Extract the [X, Y] coordinate from the center of the cell holding the provided text.  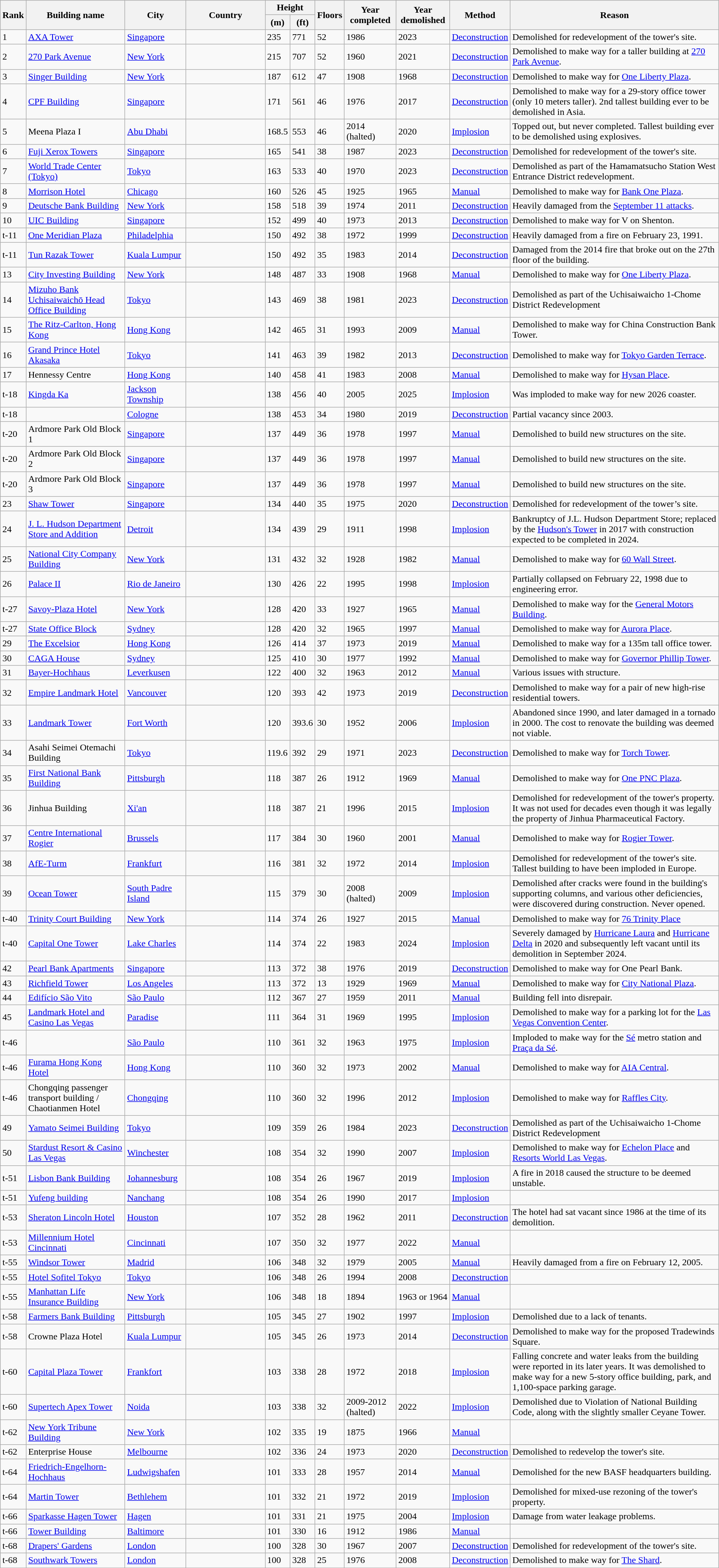
2014 (halted) [370, 131]
Topped out, but never completed. Tallest building ever to be demolished using explosives. [615, 131]
Chongqing [155, 1098]
130 [277, 584]
Was imploded to make way for new 2026 coaster. [615, 394]
Hagen [155, 1517]
Houston [155, 1217]
541 [303, 151]
New York Tribune Building [76, 1432]
The Excelsior [76, 644]
Demolished for redevelopment of the tower's site. Tallest building to have been imploded in Europe. [615, 863]
Ardmore Park Old Block 2 [76, 459]
Furama Hong Kong Hotel [76, 1067]
463 [303, 355]
111 [277, 1017]
Frankfurt [155, 863]
Demolished to make way for a 29-story office tower (only 10 meters taller). 2nd tallest building ever to be demolished in Asia. [615, 101]
South Padre Island [155, 893]
707 [303, 57]
Demolished to make way for V on Shenton. [615, 220]
14 [13, 300]
1959 [370, 998]
336 [303, 1452]
Hennessy Centre [76, 375]
1894 [370, 1296]
State Office Block [76, 629]
49 [13, 1128]
140 [277, 375]
Partially collapsed on February 22, 1998 due to engineering error. [615, 584]
Tun Razak Tower [76, 255]
Demolished to make way for City National Plaza. [615, 983]
Demolished to make way for Rogier Tower. [615, 838]
469 [303, 300]
Friedrich-Engelhorn-Hochhaus [76, 1472]
Chongqing passenger transport building / Chaotianmen Hotel [76, 1098]
215 [277, 57]
Yamato Seimei Building [76, 1128]
Heavily damaged from a fire on February 12, 2005. [615, 1262]
Rio de Janeiro [155, 584]
Jackson Township [155, 394]
10 [13, 220]
(m) [277, 22]
Landmark Tower [76, 723]
332 [303, 1497]
456 [303, 394]
Demolished to make way for Torch Tower. [615, 753]
392 [303, 753]
Building fell into disrepair. [615, 998]
44 [13, 998]
Demolished for the new BASF headquarters building. [615, 1472]
Building name [76, 15]
Fuji Xerox Towers [76, 151]
Capital One Tower [76, 943]
Singer Building [76, 76]
Method [480, 15]
Demolished to make way for 60 Wall Street. [615, 559]
1963 or 1964 [423, 1296]
158 [277, 206]
Crowne Plaza Hotel [76, 1336]
160 [277, 191]
1925 [370, 191]
561 [303, 101]
Yufeng building [76, 1198]
Bayer-Hochhaus [76, 673]
Savoy-Plaza Hotel [76, 609]
Cologne [155, 414]
Ardmore Park Old Block 1 [76, 434]
Reason [615, 15]
1952 [370, 723]
Frankfort [155, 1372]
487 [303, 275]
187 [277, 76]
432 [303, 559]
Stardust Resort & Casino Las Vegas [76, 1153]
1 [13, 37]
Richfield Tower [76, 983]
Demolished to make way for Echelon Place and Resorts World Las Vegas. [615, 1153]
171 [277, 101]
1911 [370, 529]
131 [277, 559]
126 [277, 644]
Tower Building [76, 1531]
2018 [423, 1372]
Grand Prince Hotel Akasaka [76, 355]
City [155, 15]
168.5 [277, 131]
2006 [423, 723]
Country [225, 15]
393.6 [303, 723]
1957 [370, 1472]
Demolished to make way for a pair of new high-rise residential towers. [615, 692]
458 [303, 375]
Demolished as part of the Hamamatsucho Station West Entrance District redevelopment. [615, 171]
Brussels [155, 838]
Pearl Bank Apartments [76, 968]
1993 [370, 330]
2021 [423, 57]
AXA Tower [76, 37]
Demolished for mixed-use rezoning of the tower's property. [615, 1497]
Damaged from the 2014 fire that broke out on the 27th floor of the building. [615, 255]
Abu Dhabi [155, 131]
Centre International Rogier [76, 838]
1971 [370, 753]
50 [13, 1153]
518 [303, 206]
The Ritz-Carlton, Hong Kong [76, 330]
Vancouver [155, 692]
2 [13, 57]
Demolished to make way for a taller building at 270 Park Avenue. [615, 57]
Leverkusen [155, 673]
Demolished to make way for Raffles City. [615, 1098]
1875 [370, 1432]
1981 [370, 300]
18 [330, 1296]
Melbourne [155, 1452]
Various issues with structure. [615, 673]
Noida [155, 1407]
Bethlehem [155, 1497]
410 [303, 658]
1970 [370, 171]
4 [13, 101]
15 [13, 330]
Supertech Apex Tower [76, 1407]
Imploded to make way for the Sé metro station and Praça da Sé. [615, 1043]
Demolished to make way for Governor Phillip Tower. [615, 658]
1980 [370, 414]
Ardmore Park Old Block 3 [76, 484]
Chicago [155, 191]
119.6 [277, 753]
41 [330, 375]
2004 [423, 1517]
235 [277, 37]
453 [303, 414]
Demolished to make way for the proposed Tradewinds Square. [615, 1336]
Demolished to make way for a parking lot for the Las Vegas Convention Center. [615, 1017]
Demolished to redevelop the tower's site. [615, 1452]
Winchester [155, 1153]
Nanchang [155, 1198]
Partial vacancy since 2003. [615, 414]
2008 (halted) [370, 893]
43 [13, 983]
Xi'an [155, 808]
1992 [423, 658]
Demolished to make way for Hysan Place. [615, 375]
Heavily damaged from the September 11 attacks. [615, 206]
Paradise [155, 1017]
Martin Tower [76, 1497]
Trinity Court Building [76, 918]
533 [303, 171]
439 [303, 529]
440 [303, 504]
World Trade Center (Tokyo) [76, 171]
Demolished to make way for One PNC Plaza. [615, 778]
Severely damaged by Hurricane Laura and Hurricane Delta in 2020 and subsequently left vacant until its demolition in September 2024. [615, 943]
UIC Building [76, 220]
526 [303, 191]
City Investing Building [76, 275]
Edifício São Vito [76, 998]
Shaw Tower [76, 504]
Hotel Sofitel Tokyo [76, 1277]
163 [277, 171]
465 [303, 330]
Demolished to make way for the General Motors Building. [615, 609]
Manhattan Life Insurance Building [76, 1296]
Rank [13, 15]
Meena Plaza I [76, 131]
142 [277, 330]
Ludwigshafen [155, 1472]
Demolished for redevelopment of the tower’s site. [615, 504]
Lake Charles [155, 943]
1928 [370, 559]
426 [303, 584]
AfE-Turm [76, 863]
23 [13, 504]
Demolished to make way for The Shard. [615, 1560]
Drapers' Gardens [76, 1546]
6 [13, 151]
Demolished due to Violation of National Building Code, along with the slightly smaller Ceyane Tower. [615, 1407]
Year completed [370, 15]
Abandoned since 1990, and later damaged in a tornado in 2000. The cost to renovate the building was deemed not viable. [615, 723]
Millennium Hotel Cincinnati [76, 1243]
771 [303, 37]
Baltimore [155, 1531]
117 [277, 838]
367 [303, 998]
Demolished to make way for Aurora Place. [615, 629]
National City Company Building [76, 559]
7 [13, 171]
361 [303, 1043]
141 [277, 355]
352 [303, 1217]
Philadelphia [155, 235]
612 [303, 76]
1984 [370, 1128]
9 [13, 206]
122 [277, 673]
Palace II [76, 584]
379 [303, 893]
Heavily damaged from a fire on February 23, 1991. [615, 235]
17 [13, 375]
Johannesburg [155, 1178]
152 [277, 220]
Jinhua Building [76, 808]
1974 [370, 206]
Height [290, 8]
Year demolished [423, 15]
1962 [370, 1217]
Windsor Tower [76, 1262]
Sparkasse Hagen Tower [76, 1517]
One Meridian Plaza [76, 235]
Farmers Bank Building [76, 1316]
Los Angeles [155, 983]
2002 [423, 1067]
Capital Plaza Tower [76, 1372]
Bankruptcy of J.L. Hudson Department Store; replaced by the Hudson's Tower in 2017 with construction expected to be completed in 2024. [615, 529]
400 [303, 673]
Southwark Towers [76, 1560]
335 [303, 1432]
125 [277, 658]
CAGA House [76, 658]
Demolished to make way for Bank One Plaza. [615, 191]
19 [330, 1432]
The hotel had sat vacant since 1986 at the time of its demolition. [615, 1217]
Enterprise House [76, 1452]
384 [303, 838]
Ocean Tower [76, 893]
1979 [370, 1262]
Asahi Seimei Otemachi Building [76, 753]
Madrid [155, 1262]
47 [330, 76]
Floors [330, 15]
Demolished to make way for Tokyo Garden Terrace. [615, 355]
364 [303, 1017]
414 [303, 644]
381 [303, 863]
350 [303, 1243]
Cincinnati [155, 1243]
165 [277, 151]
Lisbon Bank Building [76, 1178]
Detroit [155, 529]
Demolished to make way for AIA Central. [615, 1067]
Demolished to make way for China Construction Bank Tower. [615, 330]
2009-2012 (halted) [370, 1407]
143 [277, 300]
2024 [423, 943]
Deutsche Bank Building [76, 206]
(ft) [303, 22]
Demolished due to a lack of tenants. [615, 1316]
116 [277, 863]
1994 [370, 1277]
3 [13, 76]
First National Bank Building [76, 778]
Demolished to make way for One Pearl Bank. [615, 968]
Empire Landmark Hotel [76, 692]
Fort Worth [155, 723]
1929 [370, 983]
330 [303, 1531]
148 [277, 275]
Landmark Hotel and Casino Las Vegas [76, 1017]
270 Park Avenue [76, 57]
1999 [423, 235]
Morrison Hotel [76, 191]
8 [13, 191]
115 [277, 893]
CPF Building [76, 101]
359 [303, 1128]
1966 [423, 1432]
2001 [423, 838]
331 [303, 1517]
1987 [370, 151]
112 [277, 998]
109 [277, 1128]
5 [13, 131]
Damage from water leakage problems. [615, 1517]
Sheraton Lincoln Hotel [76, 1217]
Demolished to make way for a 135m tall office tower. [615, 644]
Kingda Ka [76, 394]
1902 [370, 1316]
J. L. Hudson Department Store and Addition [76, 529]
Mizuho Bank Uchisaiwaichō Head Office Building [76, 300]
393 [303, 692]
A fire in 2018 caused the structure to be deemed unstable. [615, 1178]
2025 [423, 394]
Demolished to make way for 76 Trinity Place [615, 918]
553 [303, 131]
499 [303, 220]
333 [303, 1472]
